Scan for the cell matching the given text and deliver its (X, Y) coordinate at center. 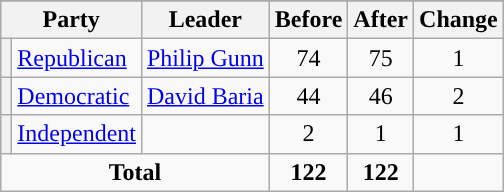
44 (308, 96)
Philip Gunn (205, 58)
74 (308, 58)
Total (135, 172)
46 (381, 96)
Democratic (77, 96)
75 (381, 58)
Republican (77, 58)
David Baria (205, 96)
Before (308, 20)
Leader (205, 20)
Independent (77, 134)
After (381, 20)
Party (72, 20)
Change (459, 20)
